Extract the [x, y] coordinate from the center of the cell holding the provided text.  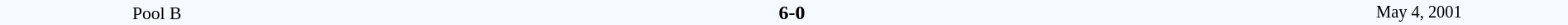
May 4, 2001 [1419, 12]
6-0 [791, 12]
Pool B [157, 12]
